Scan for the cell matching the given text and deliver its (x, y) coordinate at center. 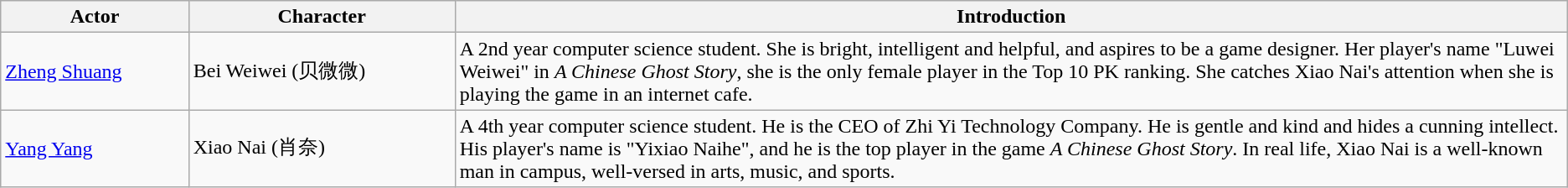
Yang Yang (95, 149)
Zheng Shuang (95, 71)
Actor (95, 17)
Xiao Nai (肖奈) (322, 149)
Introduction (1011, 17)
Character (322, 17)
Bei Weiwei (贝微微) (322, 71)
